Extract the (x, y) coordinate from the center of the cell holding the provided text.  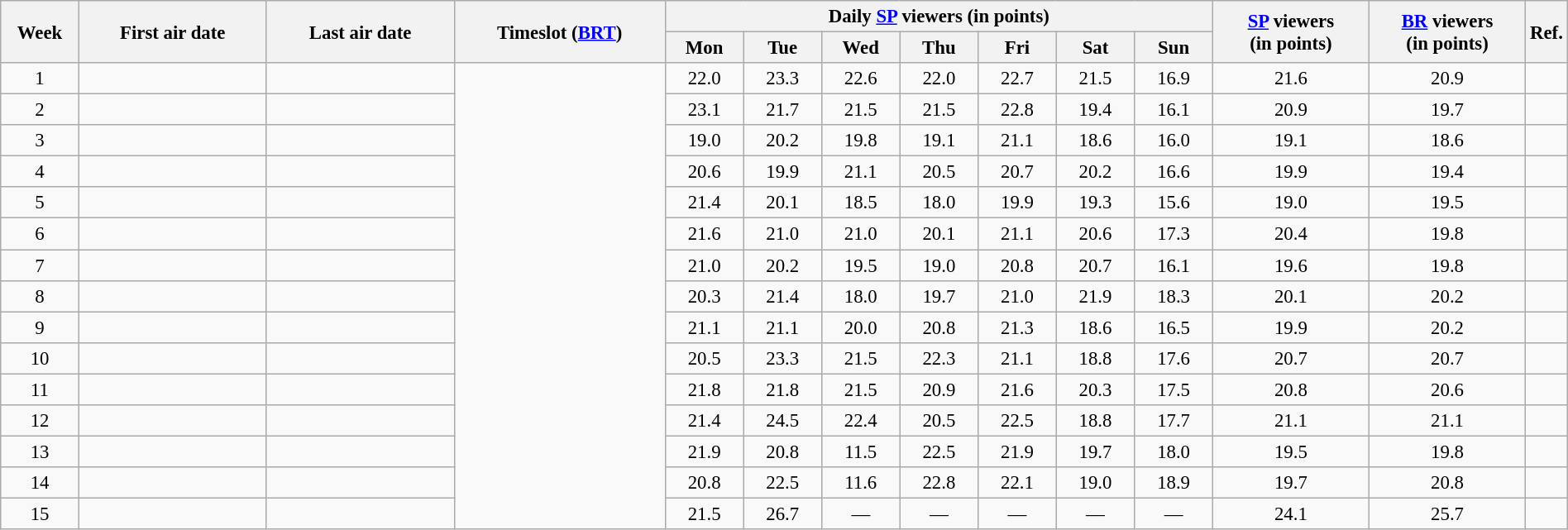
Daily SP viewers (in points) (939, 17)
5 (40, 203)
15.6 (1174, 203)
Week (40, 31)
Tue (782, 48)
16.0 (1174, 141)
Timeslot (BRT) (559, 31)
1 (40, 79)
11.6 (860, 483)
Sat (1095, 48)
10 (40, 358)
7 (40, 265)
Wed (860, 48)
16.5 (1174, 327)
25.7 (1447, 513)
17.3 (1174, 234)
SP viewers(in points) (1290, 31)
19.3 (1095, 203)
22.7 (1017, 79)
24.1 (1290, 513)
17.5 (1174, 389)
Fri (1017, 48)
Sun (1174, 48)
19.6 (1290, 265)
11.5 (860, 451)
BR viewers(in points) (1447, 31)
18.9 (1174, 483)
11 (40, 389)
16.9 (1174, 79)
16.6 (1174, 172)
24.5 (782, 421)
22.3 (939, 358)
Ref. (1546, 31)
13 (40, 451)
20.4 (1290, 234)
15 (40, 513)
2 (40, 110)
22.6 (860, 79)
6 (40, 234)
20.0 (860, 327)
12 (40, 421)
9 (40, 327)
17.7 (1174, 421)
Last air date (361, 31)
8 (40, 296)
3 (40, 141)
18.3 (1174, 296)
26.7 (782, 513)
First air date (172, 31)
17.6 (1174, 358)
Mon (705, 48)
Thu (939, 48)
21.7 (782, 110)
22.1 (1017, 483)
23.1 (705, 110)
4 (40, 172)
21.3 (1017, 327)
18.5 (860, 203)
22.4 (860, 421)
14 (40, 483)
